Return the [X, Y] coordinate for the center point of the cell that contains the specified text.  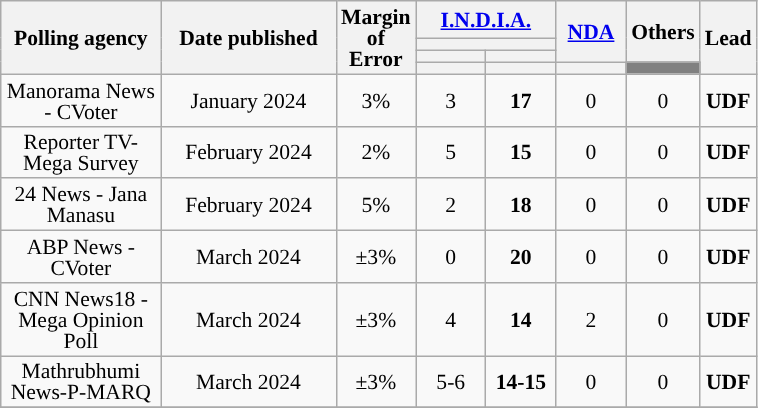
3 [451, 100]
24 News - Jana Manasu [81, 205]
Polling agency [81, 38]
NDA [591, 32]
Reporter TV- Mega Survey [81, 152]
20 [521, 257]
Date published [248, 38]
5% [376, 205]
Others [663, 32]
15 [521, 152]
Mathrubhumi News-P-MARQ [81, 382]
5-6 [451, 382]
5 [451, 152]
14 [521, 320]
CNN News18 - Mega Opinion Poll [81, 320]
4 [451, 320]
ABP News - CVoter [81, 257]
I.N.D.I.A. [486, 20]
Manorama News - CVoter [81, 100]
Margin of Error [376, 38]
17 [521, 100]
14-15 [521, 382]
2% [376, 152]
January 2024 [248, 100]
3% [376, 100]
18 [521, 205]
Lead [728, 38]
